Extract the (x, y) coordinate from the center of the cell holding the provided text.  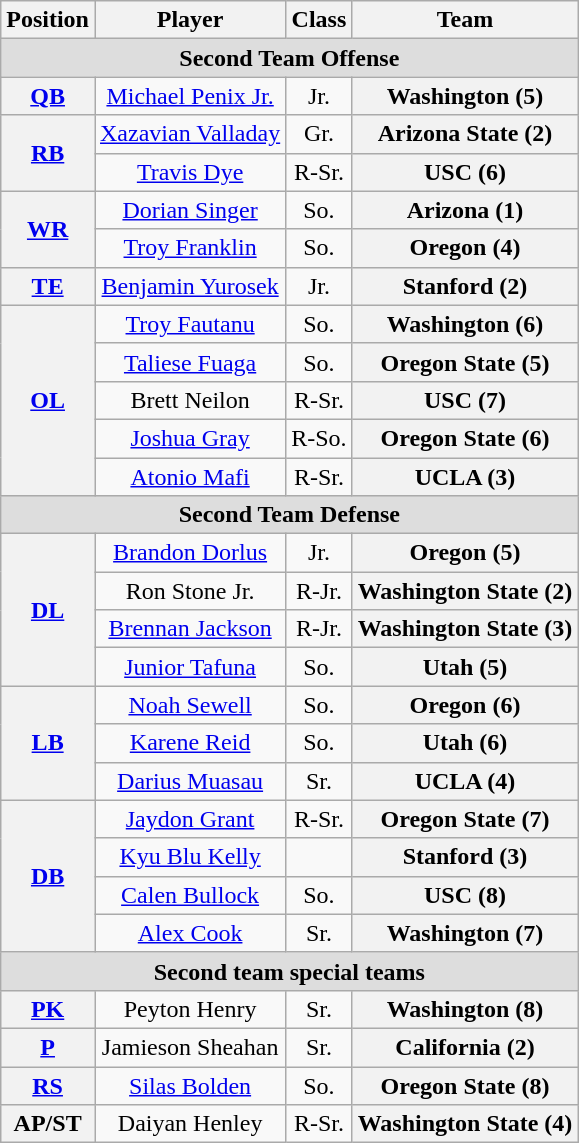
PK (48, 1009)
Arizona (1) (465, 210)
Oregon State (7) (465, 819)
DB (48, 876)
Washington (7) (465, 933)
Gr. (319, 134)
Calen Bullock (190, 895)
Team (465, 20)
DL (48, 610)
Second Team Defense (290, 515)
Stanford (3) (465, 857)
Peyton Henry (190, 1009)
Washington State (2) (465, 591)
Brett Neilon (190, 400)
Daiyan Henley (190, 1124)
UCLA (4) (465, 781)
Position (48, 20)
Troy Franklin (190, 248)
Jaydon Grant (190, 819)
USC (6) (465, 172)
Brandon Dorlus (190, 553)
AP/ST (48, 1124)
Class (319, 20)
Washington (6) (465, 324)
Utah (5) (465, 667)
R-So. (319, 438)
Player (190, 20)
Jamieson Sheahan (190, 1047)
Alex Cook (190, 933)
Kyu Blu Kelly (190, 857)
TE (48, 286)
Xazavian Valladay (190, 134)
RB (48, 153)
Stanford (2) (465, 286)
P (48, 1047)
California (2) (465, 1047)
LB (48, 743)
Washington (5) (465, 96)
Second Team Offense (290, 58)
Ron Stone Jr. (190, 591)
Oregon State (8) (465, 1085)
Silas Bolden (190, 1085)
Karene Reid (190, 743)
Darius Muasau (190, 781)
Washington State (3) (465, 629)
Michael Penix Jr. (190, 96)
Taliese Fuaga (190, 362)
Washington (8) (465, 1009)
RS (48, 1085)
OL (48, 400)
USC (7) (465, 400)
Junior Tafuna (190, 667)
Second team special teams (290, 971)
Brennan Jackson (190, 629)
Dorian Singer (190, 210)
Oregon State (6) (465, 438)
Utah (6) (465, 743)
UCLA (3) (465, 477)
Washington State (4) (465, 1124)
Travis Dye (190, 172)
Arizona State (2) (465, 134)
USC (8) (465, 895)
Oregon (6) (465, 705)
Noah Sewell (190, 705)
Benjamin Yurosek (190, 286)
Oregon (5) (465, 553)
Joshua Gray (190, 438)
Oregon (4) (465, 248)
Oregon State (5) (465, 362)
WR (48, 229)
QB (48, 96)
Atonio Mafi (190, 477)
Troy Fautanu (190, 324)
